From the cell containing the given text, extract its center point as [x, y] coordinate. 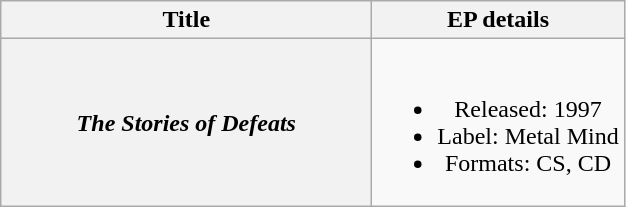
Released: 1997Label: Metal MindFormats: CS, CD [498, 122]
EP details [498, 20]
Title [186, 20]
The Stories of Defeats [186, 122]
